For the text-containing cell, return its midpoint in (X, Y) coordinate format. 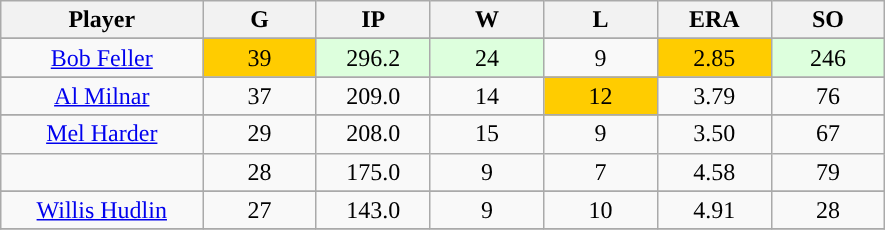
208.0 (373, 134)
W (487, 20)
143.0 (373, 210)
4.91 (714, 210)
39 (260, 58)
67 (828, 134)
4.58 (714, 172)
76 (828, 96)
29 (260, 134)
10 (601, 210)
IP (373, 20)
79 (828, 172)
27 (260, 210)
ERA (714, 20)
7 (601, 172)
Al Milnar (102, 96)
2.85 (714, 58)
G (260, 20)
Bob Feller (102, 58)
Mel Harder (102, 134)
3.50 (714, 134)
L (601, 20)
15 (487, 134)
296.2 (373, 58)
3.79 (714, 96)
SO (828, 20)
246 (828, 58)
Player (102, 20)
14 (487, 96)
209.0 (373, 96)
Willis Hudlin (102, 210)
175.0 (373, 172)
12 (601, 96)
24 (487, 58)
37 (260, 96)
